Identify which cell holds the provided text, then report its [x, y] central coordinate. 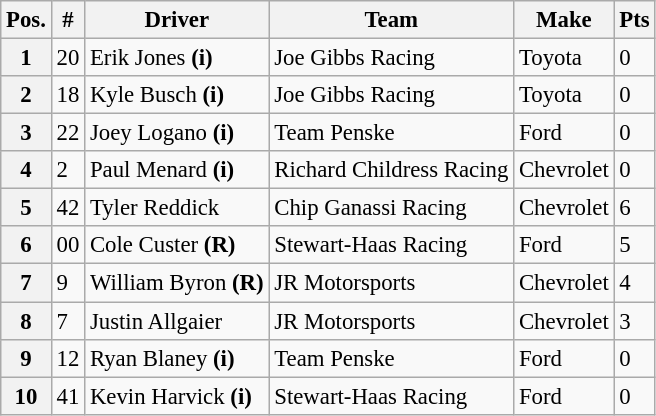
Paul Menard (i) [177, 170]
00 [68, 245]
Kevin Harvick (i) [177, 396]
41 [68, 396]
Chip Ganassi Racing [392, 208]
Ryan Blaney (i) [177, 358]
Joey Logano (i) [177, 133]
Driver [177, 20]
10 [26, 396]
Pos. [26, 20]
# [68, 20]
12 [68, 358]
1 [26, 58]
8 [26, 321]
William Byron (R) [177, 283]
Richard Childress Racing [392, 170]
Kyle Busch (i) [177, 95]
Cole Custer (R) [177, 245]
Justin Allgaier [177, 321]
Make [564, 20]
Erik Jones (i) [177, 58]
Tyler Reddick [177, 208]
18 [68, 95]
42 [68, 208]
20 [68, 58]
Team [392, 20]
22 [68, 133]
Pts [634, 20]
